From the cell containing the given text, extract its center point as (X, Y) coordinate. 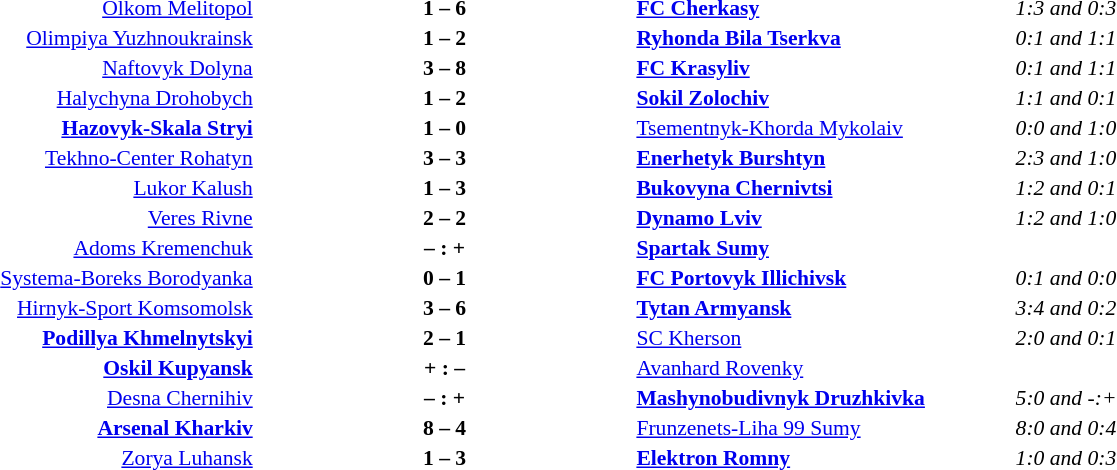
Frunzenets-Liha 99 Sumy (824, 428)
FC Portovyk Illichivsk (824, 278)
Mashynobudivnyk Druzhkivka (824, 398)
Enerhetyk Burshtyn (824, 158)
Tytan Armyansk (824, 308)
Tsementnyk-Khorda Mykolaiv (824, 128)
1 – 0 (445, 128)
Ryhonda Bila Tserkva (824, 38)
Bukovyna Chernivtsi (824, 188)
2 – 1 (445, 338)
0 – 1 (445, 278)
+ : – (445, 368)
SC Kherson (824, 338)
2 – 2 (445, 218)
1 – 3 (445, 188)
3 – 3 (445, 158)
Spartak Sumy (824, 248)
8 – 4 (445, 428)
Dynamo Lviv (824, 218)
3 – 6 (445, 308)
3 – 8 (445, 68)
Sokil Zolochiv (824, 98)
Avanhard Rovenky (824, 368)
FC Krasyliv (824, 68)
